Extract the [x, y] coordinate from the center of the cell holding the provided text.  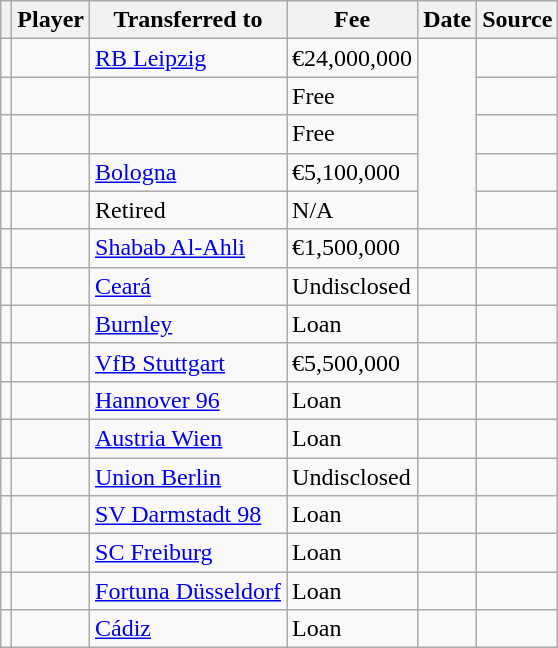
Player [51, 20]
Burnley [188, 324]
Shabab Al-Ahli [188, 248]
€5,100,000 [352, 172]
Transferred to [188, 20]
Ceará [188, 286]
Cádiz [188, 629]
Fortuna Düsseldorf [188, 591]
RB Leipzig [188, 58]
SV Darmstadt 98 [188, 515]
€5,500,000 [352, 362]
Fee [352, 20]
VfB Stuttgart [188, 362]
SC Freiburg [188, 553]
Date [448, 20]
Source [518, 20]
Union Berlin [188, 477]
€24,000,000 [352, 58]
N/A [352, 210]
€1,500,000 [352, 248]
Hannover 96 [188, 400]
Bologna [188, 172]
Austria Wien [188, 438]
Retired [188, 210]
